Provide the (x, y) coordinate of the cell's center where the given text is located.  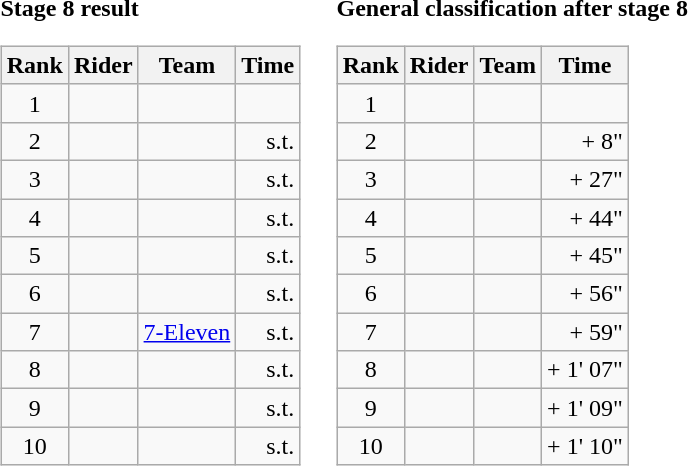
+ 45" (586, 256)
7-Eleven (187, 332)
+ 27" (586, 179)
+ 1' 10" (586, 446)
+ 44" (586, 217)
+ 1' 07" (586, 370)
+ 59" (586, 332)
+ 1' 09" (586, 408)
+ 56" (586, 294)
+ 8" (586, 141)
